Determine the (x, y) coordinate at the center of the cell enclosing the given text.  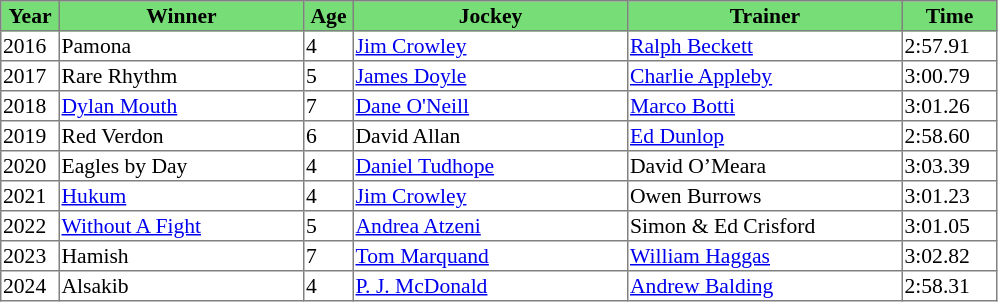
Eagles by Day (181, 166)
Marco Botti (765, 106)
William Haggas (765, 256)
2017 (30, 76)
Ed Dunlop (765, 136)
P. J. McDonald (490, 286)
3:02.82 (949, 256)
Tom Marquand (490, 256)
2022 (30, 226)
Charlie Appleby (765, 76)
Daniel Tudhope (490, 166)
2:58.60 (949, 136)
Andrea Atzeni (490, 226)
Trainer (765, 16)
2:57.91 (949, 46)
David Allan (490, 136)
Time (949, 16)
2016 (30, 46)
2019 (30, 136)
3:03.39 (949, 166)
David O’Meara (765, 166)
6 (329, 136)
Simon & Ed Crisford (765, 226)
Dylan Mouth (181, 106)
Dane O'Neill (490, 106)
Ralph Beckett (765, 46)
2021 (30, 196)
2:58.31 (949, 286)
James Doyle (490, 76)
2020 (30, 166)
Pamona (181, 46)
Winner (181, 16)
3:01.05 (949, 226)
Owen Burrows (765, 196)
2023 (30, 256)
3:01.23 (949, 196)
2024 (30, 286)
2018 (30, 106)
Rare Rhythm (181, 76)
Age (329, 16)
Hamish (181, 256)
Year (30, 16)
Jockey (490, 16)
Alsakib (181, 286)
Without A Fight (181, 226)
Hukum (181, 196)
Red Verdon (181, 136)
3:01.26 (949, 106)
3:00.79 (949, 76)
Andrew Balding (765, 286)
